Locate the cell with the specified text and output its [X, Y] center coordinate. 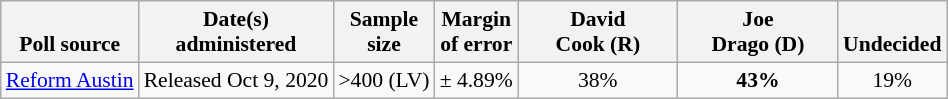
DavidCook (R) [598, 32]
43% [758, 80]
Undecided [892, 32]
38% [598, 80]
Reform Austin [70, 80]
19% [892, 80]
Date(s)administered [236, 32]
Marginof error [476, 32]
Released Oct 9, 2020 [236, 80]
Samplesize [384, 32]
>400 (LV) [384, 80]
Poll source [70, 32]
JoeDrago (D) [758, 32]
± 4.89% [476, 80]
